For the text-containing cell, return its midpoint in [x, y] coordinate format. 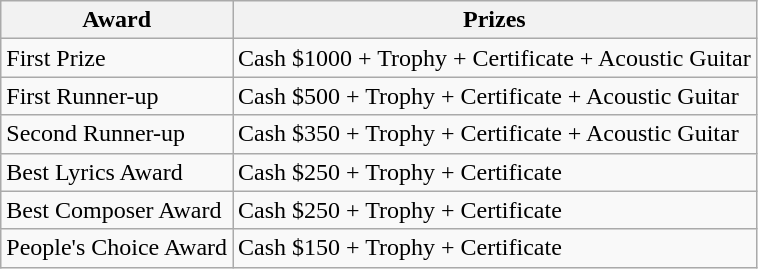
Award [117, 20]
Best Lyrics Award [117, 172]
Cash $1000 + Trophy + Certificate + Acoustic Guitar [495, 58]
Cash $500 + Trophy + Certificate + Acoustic Guitar [495, 96]
Cash $150 + Trophy + Certificate [495, 248]
First Prize [117, 58]
Prizes [495, 20]
First Runner-up [117, 96]
People's Choice Award [117, 248]
Best Composer Award [117, 210]
Cash $350 + Trophy + Certificate + Acoustic Guitar [495, 134]
Second Runner-up [117, 134]
